Extract the (X, Y) coordinate from the center of the cell holding the provided text.  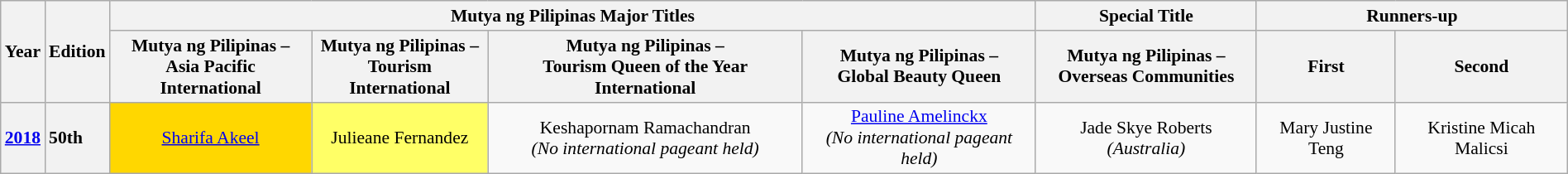
Second (1481, 66)
Julieane Fernandez (400, 138)
Runners-up (1412, 16)
Mutya ng Pilipinas – Tourism International (400, 66)
50th (78, 138)
Mutya ng Pilipinas – Overseas Communities (1146, 66)
Mutya ng Pilipinas – Asia Pacific International (211, 66)
Keshapornam Ramachandran(No international pageant held) (645, 138)
Mutya ng Pilipinas – Global Beauty Queen (919, 66)
Kristine Micah Malicsi (1481, 138)
Mutya ng Pilipinas – Tourism Queen of the Year International (645, 66)
First (1326, 66)
Pauline Amelinckx(No international pageant held) (919, 138)
Special Title (1146, 16)
Jade Skye Roberts (Australia) (1146, 138)
Sharifa Akeel (211, 138)
2018 (23, 138)
Edition (78, 51)
Mutya ng Pilipinas Major Titles (573, 16)
Mary Justine Teng (1326, 138)
Year (23, 51)
